Determine the (x, y) coordinate at the center of the cell enclosing the given text.  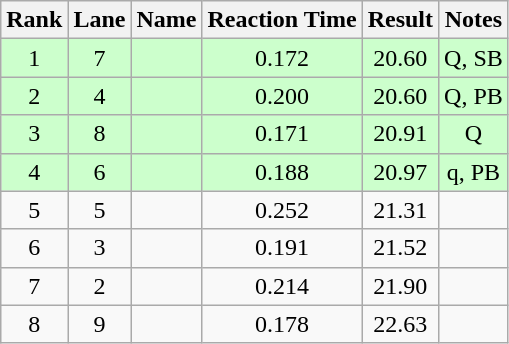
0.188 (282, 172)
21.52 (400, 248)
20.97 (400, 172)
0.191 (282, 248)
0.171 (282, 134)
q, PB (474, 172)
0.172 (282, 58)
22.63 (400, 324)
20.91 (400, 134)
9 (100, 324)
Name (166, 20)
0.252 (282, 210)
Reaction Time (282, 20)
Notes (474, 20)
0.178 (282, 324)
0.200 (282, 96)
Result (400, 20)
Q, PB (474, 96)
Q, SB (474, 58)
Q (474, 134)
Lane (100, 20)
21.90 (400, 286)
1 (34, 58)
21.31 (400, 210)
Rank (34, 20)
0.214 (282, 286)
